Return the [x, y] coordinate for the center point of the cell that contains the specified text.  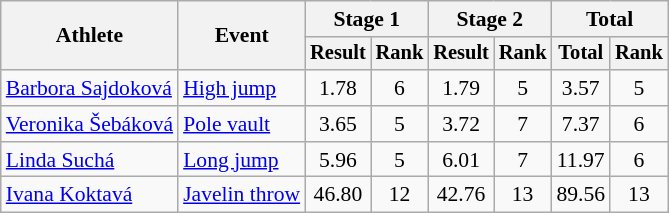
42.76 [461, 195]
Pole vault [242, 124]
3.65 [338, 124]
46.80 [338, 195]
89.56 [580, 195]
Stage 2 [490, 19]
1.78 [338, 88]
Javelin throw [242, 195]
12 [400, 195]
1.79 [461, 88]
6.01 [461, 160]
Linda Suchá [90, 160]
3.57 [580, 88]
11.97 [580, 160]
7.37 [580, 124]
Stage 1 [366, 19]
Long jump [242, 160]
High jump [242, 88]
Ivana Koktavá [90, 195]
Event [242, 36]
3.72 [461, 124]
Veronika Šebáková [90, 124]
5.96 [338, 160]
Barbora Sajdoková [90, 88]
Athlete [90, 36]
